Locate the cell with the specified text and output its (x, y) center coordinate. 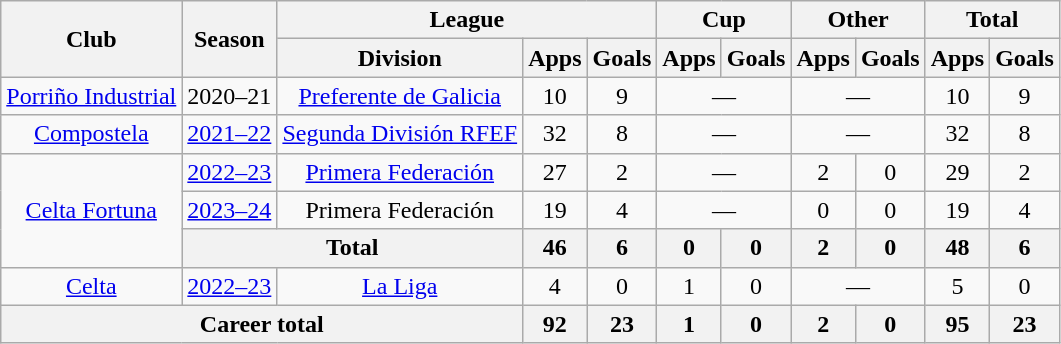
2023–24 (230, 210)
Celta (92, 286)
92 (555, 324)
Segunda División RFEF (400, 134)
League (467, 20)
5 (957, 286)
Division (400, 58)
Porriño Industrial (92, 96)
2020–21 (230, 96)
48 (957, 248)
Compostela (92, 134)
Club (92, 39)
Celta Fortuna (92, 210)
Season (230, 39)
46 (555, 248)
Other (858, 20)
29 (957, 172)
2021–22 (230, 134)
La Liga (400, 286)
95 (957, 324)
27 (555, 172)
Career total (262, 324)
Preferente de Galicia (400, 96)
Cup (724, 20)
